Extract the (X, Y) coordinate from the center of the cell holding the provided text.  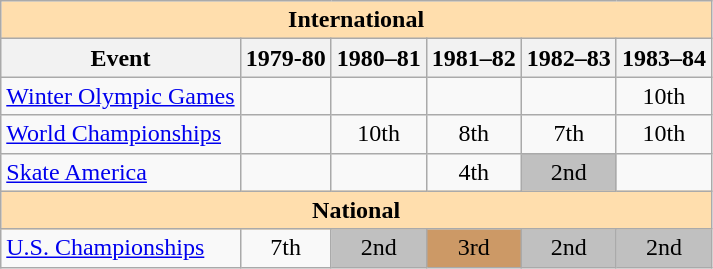
1979-80 (286, 58)
1981–82 (474, 58)
U.S. Championships (120, 248)
4th (474, 172)
International (356, 20)
1982–83 (568, 58)
3rd (474, 248)
Skate America (120, 172)
1983–84 (664, 58)
8th (474, 134)
Winter Olympic Games (120, 96)
Event (120, 58)
1980–81 (378, 58)
World Championships (120, 134)
National (356, 210)
